Pinpoint the cell where the given text exists, returning its (X, Y) midpoint coordinate. 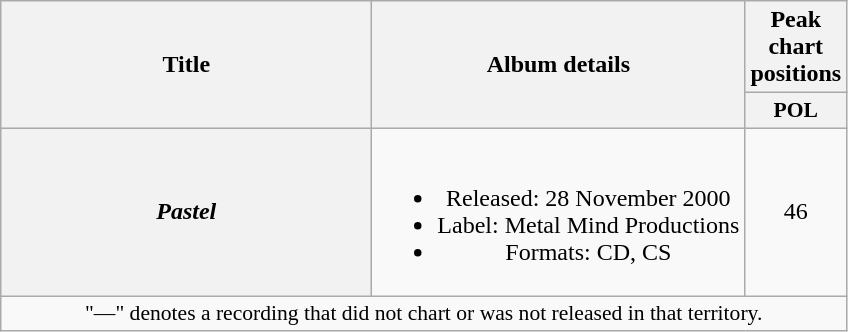
46 (796, 212)
POL (796, 111)
Released: 28 November 2000Label: Metal Mind ProductionsFormats: CD, CS (558, 212)
Album details (558, 65)
Peak chart positions (796, 47)
Pastel (186, 212)
Title (186, 65)
"—" denotes a recording that did not chart or was not released in that territory. (424, 314)
